Determine the [X, Y] coordinate at the center of the cell enclosing the given text.  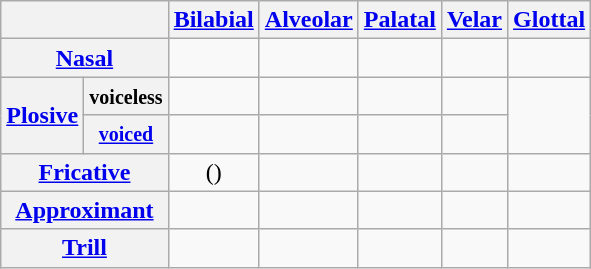
Plosive [42, 115]
Nasal [84, 58]
Glottal [550, 20]
voiced [126, 134]
Velar [474, 20]
Trill [84, 248]
Approximant [84, 210]
Bilabial [214, 20]
voiceless [126, 96]
() [214, 172]
Palatal [400, 20]
Alveolar [308, 20]
Fricative [84, 172]
